Return (X, Y) of the center of cell containing provided text 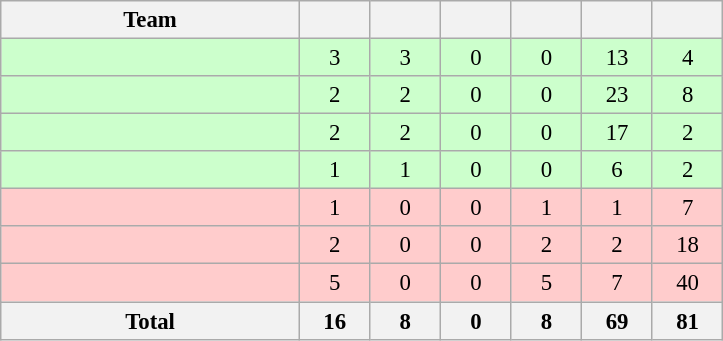
4 (688, 58)
40 (688, 283)
6 (618, 170)
Total (150, 321)
Team (150, 20)
69 (618, 321)
13 (618, 58)
81 (688, 321)
23 (618, 95)
17 (618, 133)
16 (334, 321)
18 (688, 245)
